Pinpoint the cell where the given text exists, returning its [x, y] midpoint coordinate. 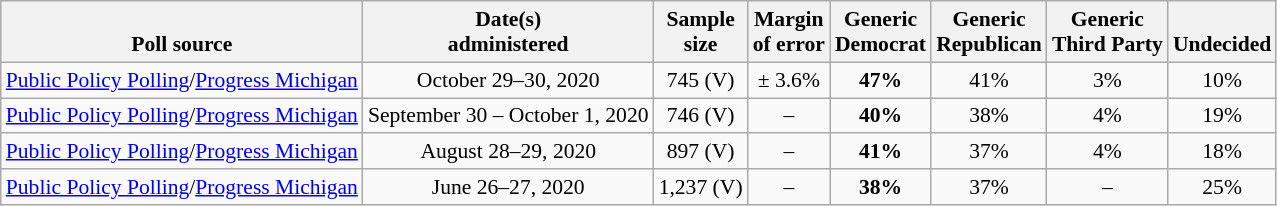
47% [880, 80]
Date(s)administered [508, 32]
± 3.6% [789, 80]
25% [1222, 187]
3% [1108, 80]
10% [1222, 80]
18% [1222, 152]
19% [1222, 116]
745 (V) [701, 80]
746 (V) [701, 116]
June 26–27, 2020 [508, 187]
GenericDemocrat [880, 32]
Samplesize [701, 32]
1,237 (V) [701, 187]
Marginof error [789, 32]
GenericRepublican [989, 32]
Undecided [1222, 32]
Poll source [182, 32]
August 28–29, 2020 [508, 152]
GenericThird Party [1108, 32]
40% [880, 116]
October 29–30, 2020 [508, 80]
September 30 – October 1, 2020 [508, 116]
897 (V) [701, 152]
